Capture the cell that displays the provided text and extract its [X, Y] central coordinate. 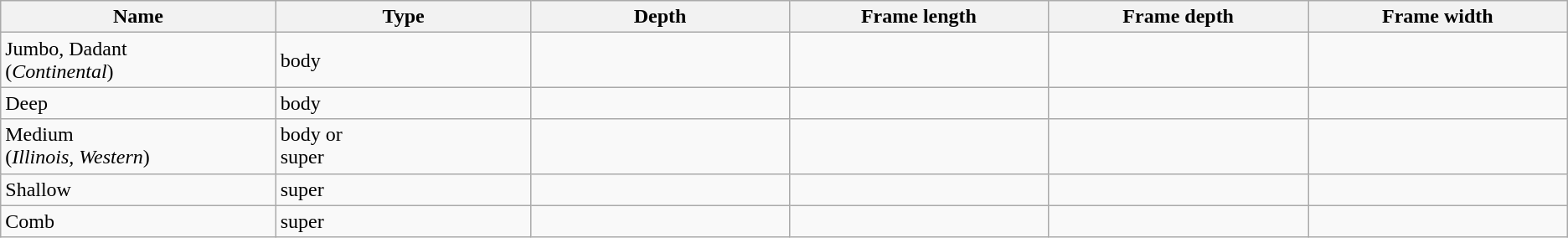
Jumbo, Dadant(Continental) [138, 60]
Shallow [138, 189]
Type [404, 17]
Medium(Illinois, Western) [138, 146]
Deep [138, 103]
Frame length [919, 17]
Name [138, 17]
Frame width [1438, 17]
Comb [138, 221]
body orsuper [404, 146]
Frame depth [1179, 17]
Depth [660, 17]
